Output the (X, Y) coordinate of the center of the cell containing the given text.  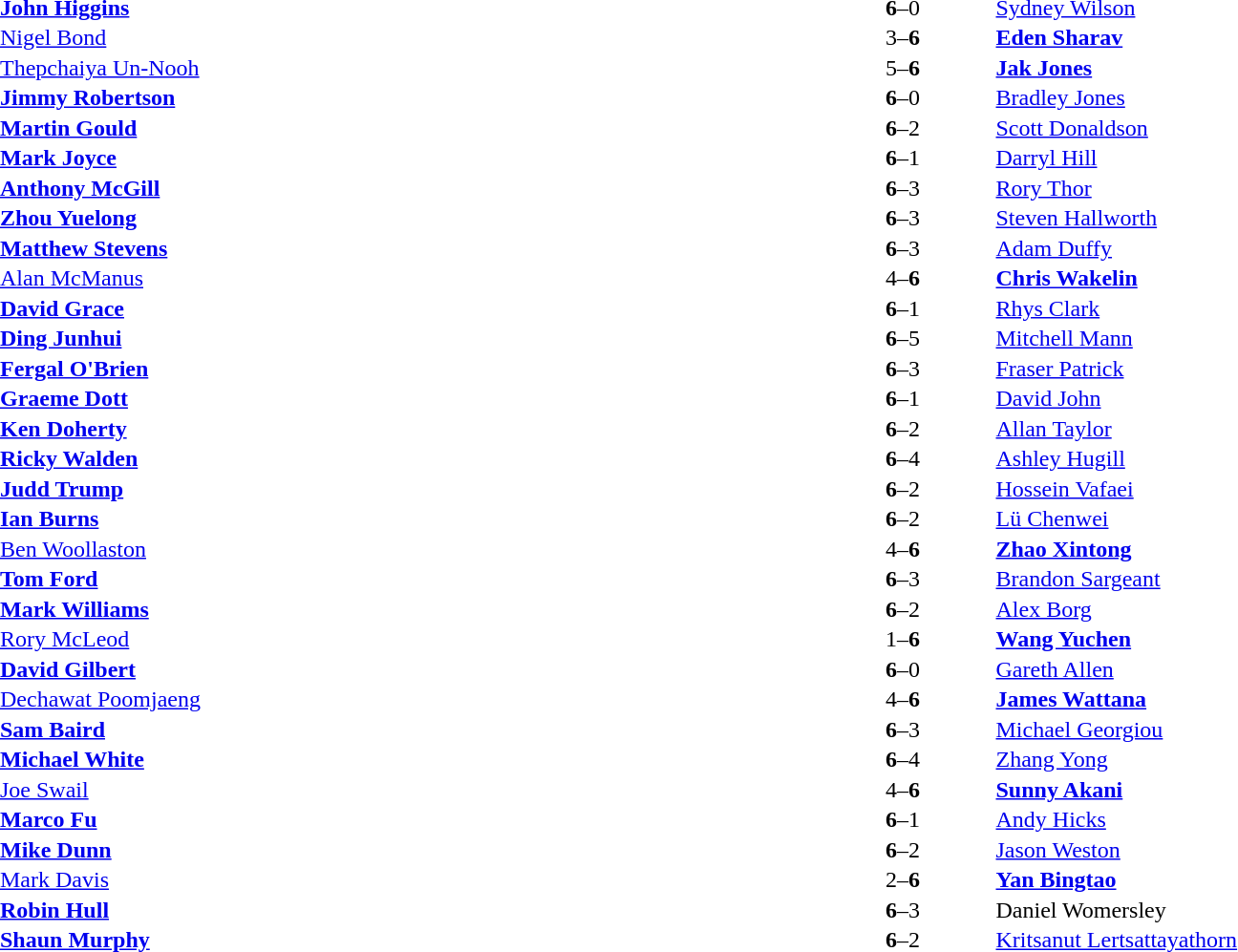
6–5 (902, 339)
2–6 (902, 879)
1–6 (902, 639)
3–6 (902, 37)
5–6 (902, 68)
